Pinpoint the cell where the given text exists, returning its (x, y) midpoint coordinate. 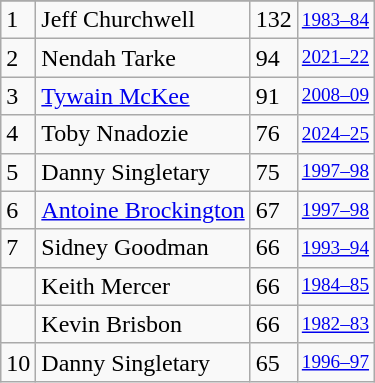
2 (18, 58)
10 (18, 362)
75 (274, 172)
3 (18, 96)
7 (18, 248)
5 (18, 172)
2024–25 (335, 134)
76 (274, 134)
91 (274, 96)
2008–09 (335, 96)
Sidney Goodman (143, 248)
Kevin Brisbon (143, 324)
65 (274, 362)
1996–97 (335, 362)
Nendah Tarke (143, 58)
Keith Mercer (143, 286)
1 (18, 20)
Jeff Churchwell (143, 20)
94 (274, 58)
132 (274, 20)
1983–84 (335, 20)
67 (274, 210)
Antoine Brockington (143, 210)
Toby Nnadozie (143, 134)
1984–85 (335, 286)
Tywain McKee (143, 96)
4 (18, 134)
6 (18, 210)
2021–22 (335, 58)
1993–94 (335, 248)
1982–83 (335, 324)
